Search for the cell housing the specified text and yield its [x, y] center coordinate. 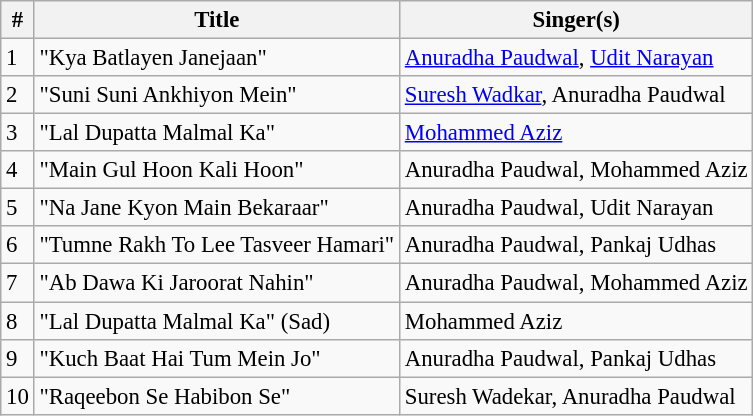
5 [18, 208]
Suresh Wadkar, Anuradha Paudwal [576, 95]
6 [18, 245]
Suresh Wadekar, Anuradha Paudwal [576, 396]
3 [18, 133]
Title [216, 20]
"Main Gul Hoon Kali Hoon" [216, 170]
"Ab Dawa Ki Jaroorat Nahin" [216, 283]
1 [18, 58]
# [18, 20]
4 [18, 170]
7 [18, 283]
10 [18, 396]
"Kya Batlayen Janejaan" [216, 58]
"Raqeebon Se Habibon Se" [216, 396]
Singer(s) [576, 20]
8 [18, 321]
9 [18, 358]
"Lal Dupatta Malmal Ka" (Sad) [216, 321]
"Kuch Baat Hai Tum Mein Jo" [216, 358]
"Suni Suni Ankhiyon Mein" [216, 95]
"Lal Dupatta Malmal Ka" [216, 133]
"Tumne Rakh To Lee Tasveer Hamari" [216, 245]
2 [18, 95]
"Na Jane Kyon Main Bekaraar" [216, 208]
